Determine the (x, y) coordinate at the center of the cell enclosing the given text.  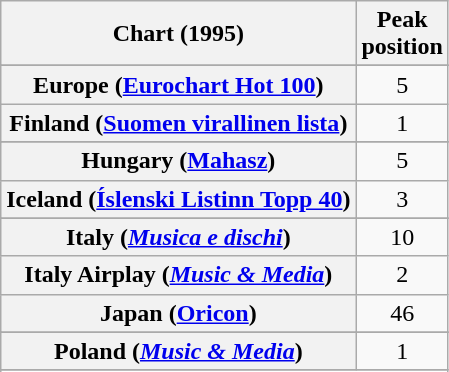
3 (402, 199)
Hungary (Mahasz) (178, 161)
Poland (Music & Media) (178, 351)
Italy (Musica e dischi) (178, 237)
Europe (Eurochart Hot 100) (178, 85)
Finland (Suomen virallinen lista) (178, 123)
Chart (1995) (178, 34)
Iceland (Íslenski Listinn Topp 40) (178, 199)
2 (402, 275)
Japan (Oricon) (178, 313)
46 (402, 313)
Peakposition (402, 34)
Italy Airplay (Music & Media) (178, 275)
10 (402, 237)
